Find where the given text appears and provide that cell's center as [x, y] coordinate. 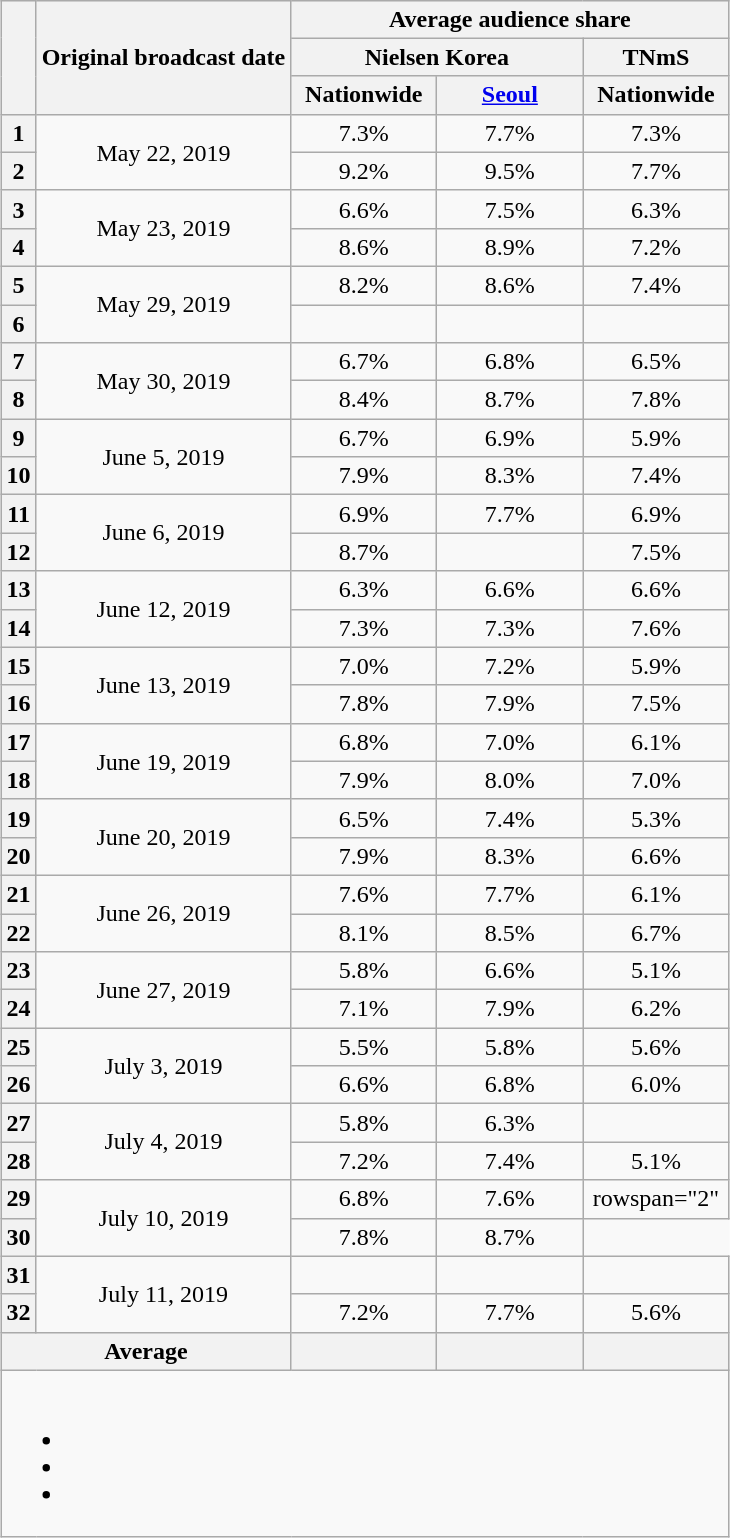
June 27, 2019 [164, 990]
32 [18, 1313]
June 6, 2019 [164, 533]
29 [18, 1199]
6.0% [656, 1085]
June 5, 2019 [164, 457]
27 [18, 1123]
30 [18, 1237]
Original broadcast date [164, 57]
9.5% [510, 171]
July 4, 2019 [164, 1142]
Average [146, 1351]
5.3% [656, 818]
Seoul [510, 95]
15 [18, 666]
8.9% [510, 247]
May 22, 2019 [164, 152]
18 [18, 780]
Average audience share [510, 19]
5 [18, 285]
26 [18, 1085]
8.4% [364, 400]
12 [18, 552]
28 [18, 1161]
16 [18, 704]
20 [18, 856]
22 [18, 933]
June 13, 2019 [164, 685]
24 [18, 1009]
May 29, 2019 [164, 304]
June 26, 2019 [164, 913]
May 30, 2019 [164, 381]
Nielsen Korea [437, 57]
10 [18, 476]
6.2% [656, 1009]
13 [18, 590]
8.1% [364, 933]
rowspan="2" [656, 1199]
8.0% [510, 780]
June 12, 2019 [164, 609]
6 [18, 323]
1 [18, 133]
8.2% [364, 285]
4 [18, 247]
3 [18, 209]
7 [18, 362]
June 19, 2019 [164, 761]
July 10, 2019 [164, 1218]
31 [18, 1275]
8 [18, 400]
11 [18, 514]
May 23, 2019 [164, 228]
2 [18, 171]
9 [18, 438]
TNmS [656, 57]
July 11, 2019 [164, 1294]
21 [18, 894]
14 [18, 628]
17 [18, 742]
June 20, 2019 [164, 837]
5.5% [364, 1047]
9.2% [364, 171]
July 3, 2019 [164, 1066]
7.1% [364, 1009]
23 [18, 971]
8.5% [510, 933]
19 [18, 818]
25 [18, 1047]
